For the text-containing cell, return its midpoint in (x, y) coordinate format. 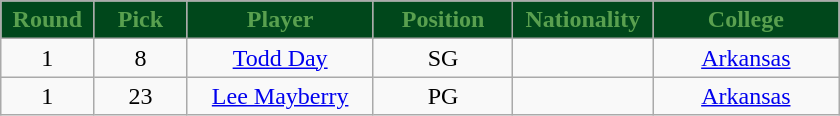
Pick (140, 20)
Todd Day (280, 58)
8 (140, 58)
SG (443, 58)
Position (443, 20)
Round (48, 20)
Player (280, 20)
Nationality (583, 20)
PG (443, 96)
23 (140, 96)
Lee Mayberry (280, 96)
College (746, 20)
